Pinpoint the cell where the given text exists, returning its [X, Y] midpoint coordinate. 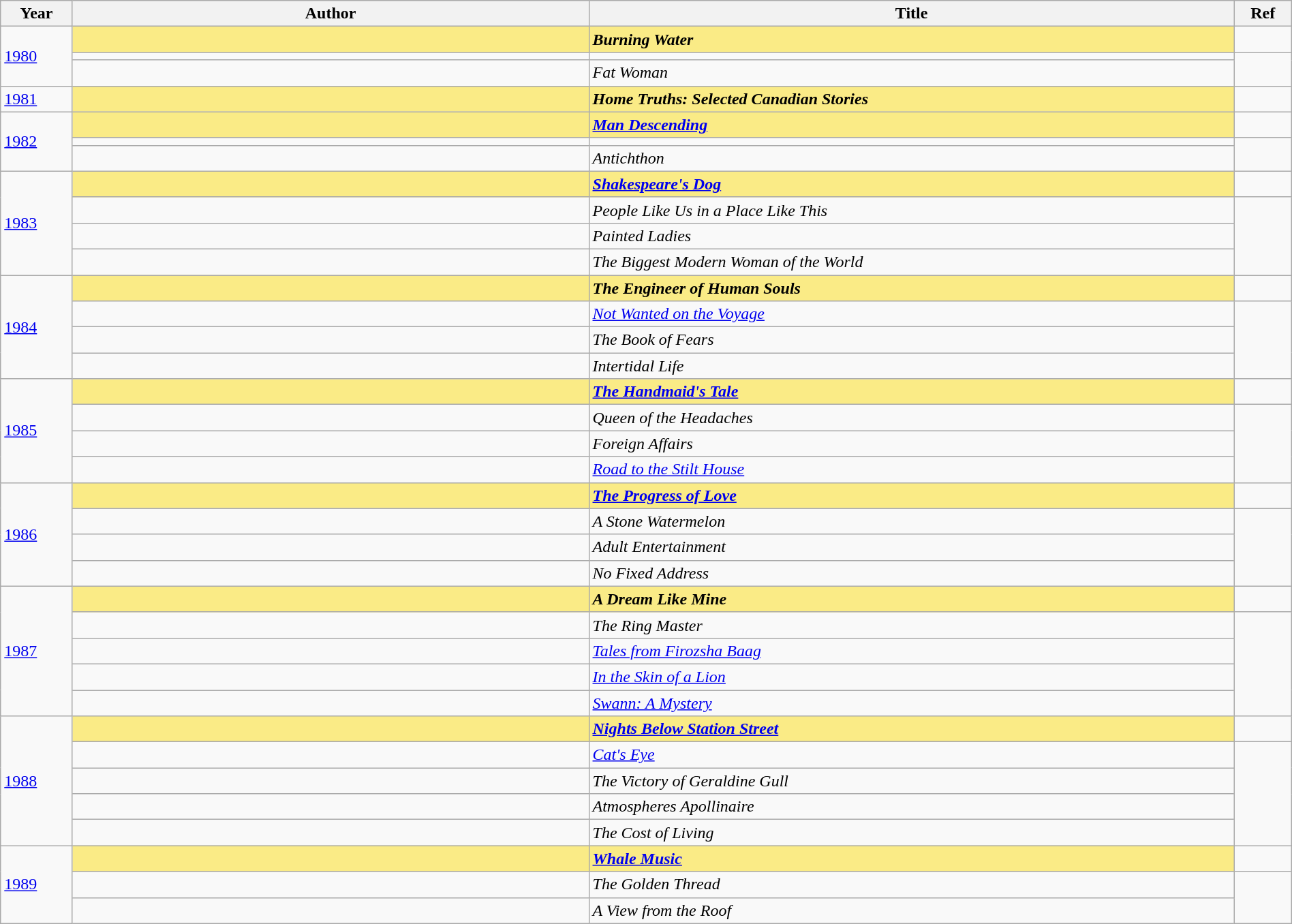
The Book of Fears [912, 340]
1981 [37, 99]
The Engineer of Human Souls [912, 288]
Queen of the Headaches [912, 418]
The Golden Thread [912, 884]
The Biggest Modern Woman of the World [912, 262]
1985 [37, 431]
The Handmaid's Tale [912, 392]
Atmospheres Apollinaire [912, 807]
Painted Ladies [912, 236]
1983 [37, 223]
Intertidal Life [912, 366]
1986 [37, 534]
1984 [37, 327]
The Victory of Geraldine Gull [912, 781]
Author [330, 14]
Shakespeare's Dog [912, 184]
In the Skin of a Lion [912, 677]
A Stone Watermelon [912, 521]
Home Truths: Selected Canadian Stories [912, 99]
Burning Water [912, 40]
People Like Us in a Place Like This [912, 210]
Not Wanted on the Voyage [912, 314]
Tales from Firozsha Baag [912, 651]
Whale Music [912, 859]
1982 [37, 142]
Foreign Affairs [912, 444]
The Ring Master [912, 625]
Swann: A Mystery [912, 703]
Ref [1263, 14]
Year [37, 14]
1989 [37, 884]
Cat's Eye [912, 755]
Nights Below Station Street [912, 729]
The Cost of Living [912, 833]
No Fixed Address [912, 573]
Antichthon [912, 158]
1980 [37, 56]
1988 [37, 781]
1987 [37, 651]
Adult Entertainment [912, 547]
Man Descending [912, 125]
Road to the Stilt House [912, 469]
A View from the Roof [912, 910]
The Progress of Love [912, 495]
Fat Woman [912, 73]
A Dream Like Mine [912, 599]
Title [912, 14]
